Extract the [x, y] coordinate from the center of the cell holding the provided text.  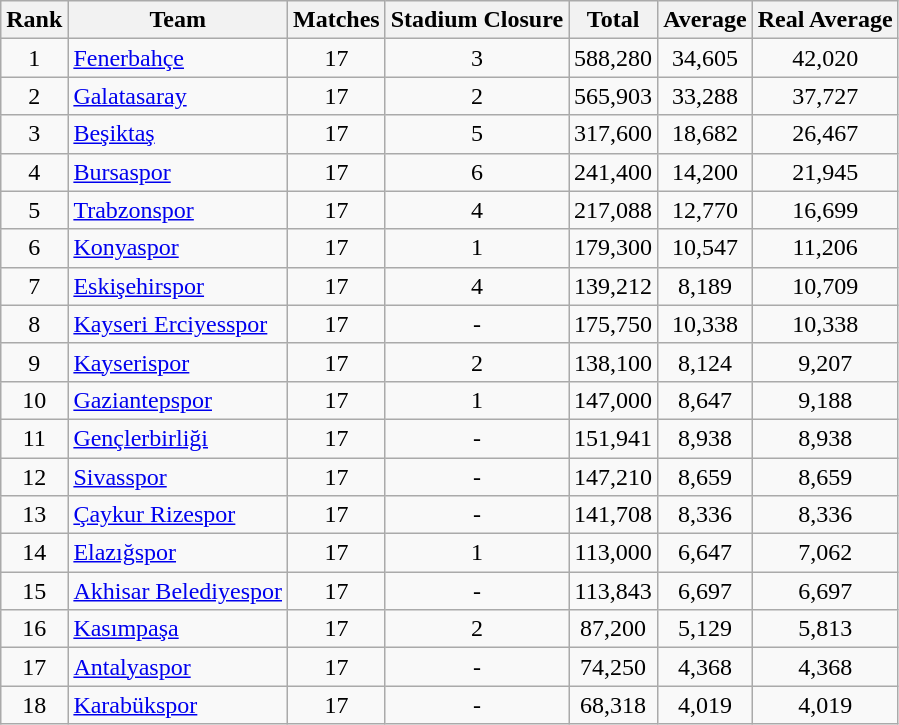
Kasımpaşa [178, 629]
113,843 [614, 591]
8 [34, 324]
33,288 [706, 96]
13 [34, 515]
Fenerbahçe [178, 58]
Akhisar Belediyespor [178, 591]
565,903 [614, 96]
5,129 [706, 629]
10,547 [706, 248]
6,647 [706, 553]
15 [34, 591]
Rank [34, 20]
Kayseri Erciyesspor [178, 324]
241,400 [614, 172]
151,941 [614, 438]
87,200 [614, 629]
8,647 [706, 400]
18 [34, 705]
8,124 [706, 362]
179,300 [614, 248]
Galatasaray [178, 96]
588,280 [614, 58]
12 [34, 477]
Trabzonspor [178, 210]
18,682 [706, 134]
42,020 [825, 58]
Gaziantepspor [178, 400]
37,727 [825, 96]
26,467 [825, 134]
113,000 [614, 553]
14,200 [706, 172]
9,188 [825, 400]
Gençlerbirliği [178, 438]
68,318 [614, 705]
21,945 [825, 172]
10,709 [825, 286]
16 [34, 629]
217,088 [614, 210]
11,206 [825, 248]
7 [34, 286]
34,605 [706, 58]
Çaykur Rizespor [178, 515]
Elazığspor [178, 553]
5,813 [825, 629]
141,708 [614, 515]
147,000 [614, 400]
9,207 [825, 362]
Average [706, 20]
Real Average [825, 20]
Eskişehirspor [178, 286]
14 [34, 553]
12,770 [706, 210]
11 [34, 438]
Karabükspor [178, 705]
7,062 [825, 553]
147,210 [614, 477]
Sivasspor [178, 477]
8,189 [706, 286]
Beşiktaş [178, 134]
138,100 [614, 362]
Total [614, 20]
9 [34, 362]
Matches [337, 20]
139,212 [614, 286]
Kayserispor [178, 362]
Bursaspor [178, 172]
Antalyaspor [178, 667]
74,250 [614, 667]
175,750 [614, 324]
317,600 [614, 134]
10 [34, 400]
Konyaspor [178, 248]
16,699 [825, 210]
Stadium Closure [476, 20]
Team [178, 20]
